Find where the given text appears and provide that cell's center as (X, Y) coordinate. 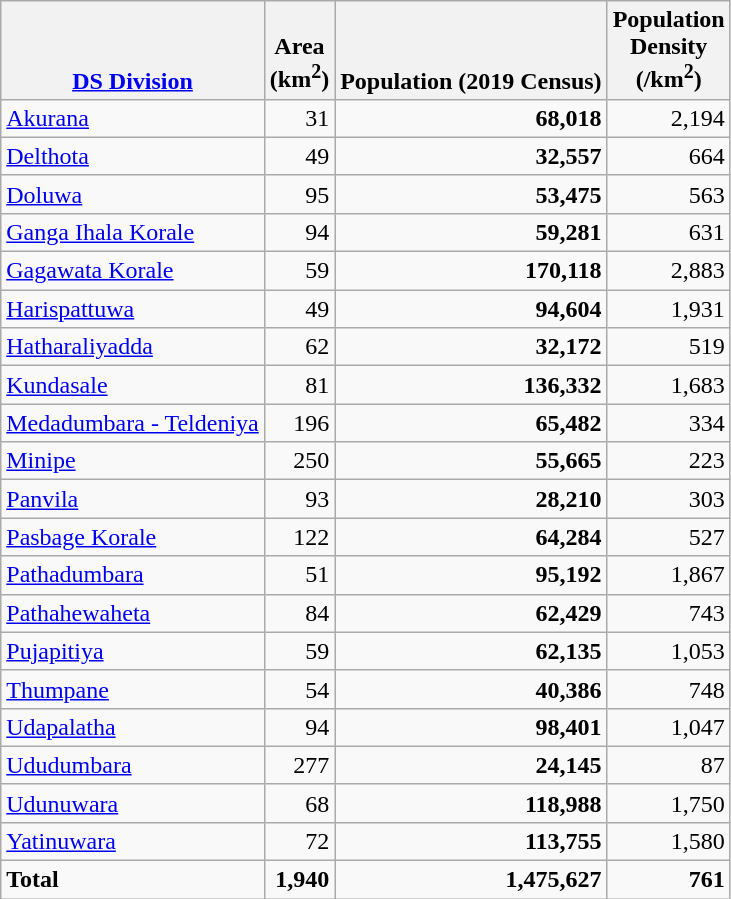
Udapalatha (133, 727)
72 (299, 841)
94,604 (471, 309)
196 (299, 423)
1,931 (668, 309)
51 (299, 575)
84 (299, 613)
303 (668, 499)
2,883 (668, 271)
2,194 (668, 118)
32,557 (471, 156)
Delthota (133, 156)
122 (299, 537)
62 (299, 347)
250 (299, 461)
1,750 (668, 803)
136,332 (471, 385)
Area(km2) (299, 50)
1,047 (668, 727)
95 (299, 194)
62,429 (471, 613)
563 (668, 194)
95,192 (471, 575)
68 (299, 803)
Panvila (133, 499)
68,018 (471, 118)
1,940 (299, 880)
55,665 (471, 461)
277 (299, 765)
54 (299, 689)
28,210 (471, 499)
1,475,627 (471, 880)
Pujapitiya (133, 651)
81 (299, 385)
PopulationDensity(/km2) (668, 50)
Udunuwara (133, 803)
Population (2019 Census) (471, 50)
64,284 (471, 537)
24,145 (471, 765)
Kundasale (133, 385)
1,683 (668, 385)
1,053 (668, 651)
118,988 (471, 803)
Pasbage Korale (133, 537)
87 (668, 765)
Akurana (133, 118)
Gagawata Korale (133, 271)
Ganga Ihala Korale (133, 232)
98,401 (471, 727)
32,172 (471, 347)
Total (133, 880)
65,482 (471, 423)
170,118 (471, 271)
334 (668, 423)
1,580 (668, 841)
761 (668, 880)
31 (299, 118)
748 (668, 689)
DS Division (133, 50)
93 (299, 499)
113,755 (471, 841)
Harispattuwa (133, 309)
Pathahewaheta (133, 613)
Ududumbara (133, 765)
Hatharaliyadda (133, 347)
631 (668, 232)
53,475 (471, 194)
Doluwa (133, 194)
743 (668, 613)
Pathadumbara (133, 575)
Yatinuwara (133, 841)
Medadumbara - Teldeniya (133, 423)
527 (668, 537)
223 (668, 461)
Minipe (133, 461)
1,867 (668, 575)
Thumpane (133, 689)
40,386 (471, 689)
519 (668, 347)
62,135 (471, 651)
59,281 (471, 232)
664 (668, 156)
